Output the [x, y] coordinate of the center of the cell containing the given text.  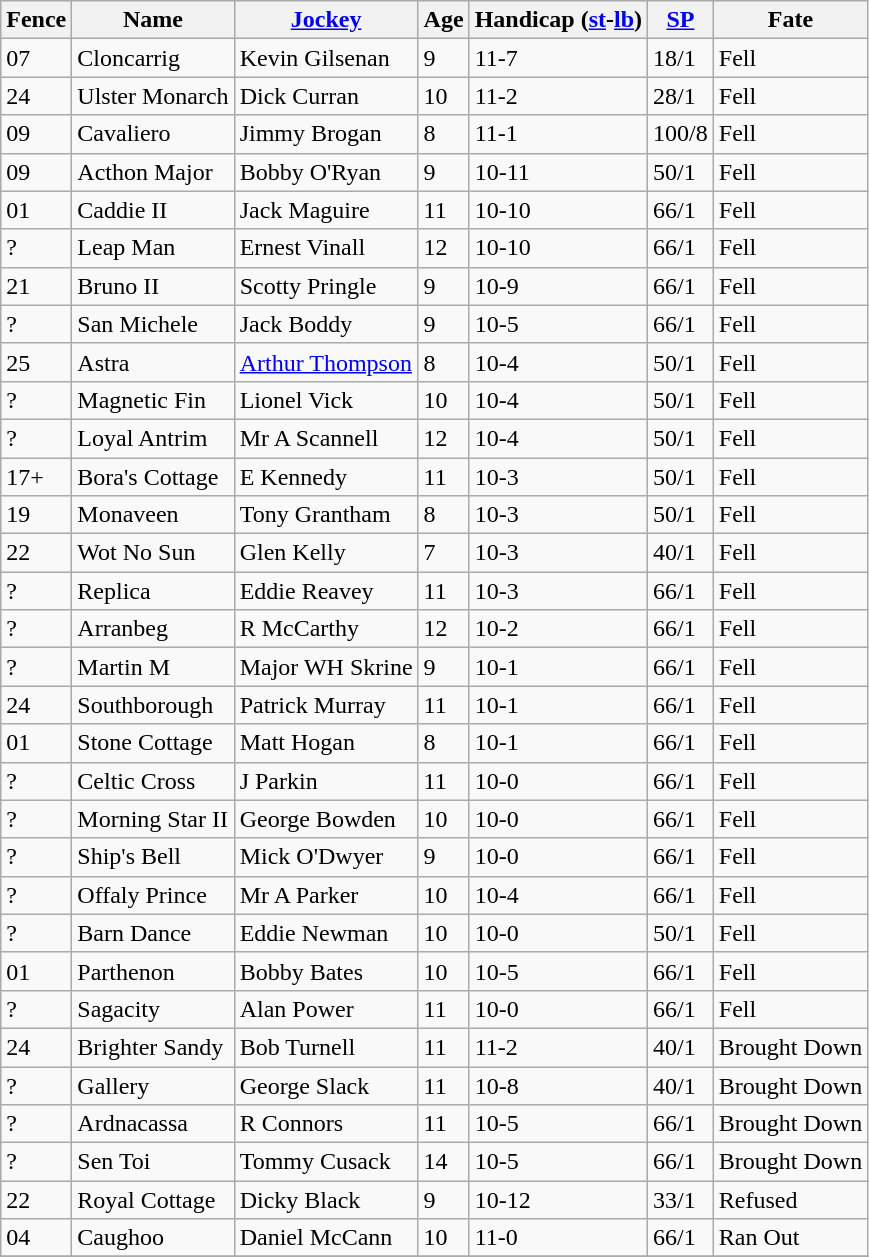
Offaly Prince [153, 895]
George Bowden [326, 819]
33/1 [681, 1200]
Brighter Sandy [153, 1047]
Magnetic Fin [153, 400]
Major WH Skrine [326, 667]
Age [444, 20]
Refused [790, 1200]
Arthur Thompson [326, 362]
Mr A Scannell [326, 438]
Stone Cottage [153, 743]
Alan Power [326, 1009]
Monaveen [153, 515]
Tommy Cusack [326, 1162]
Caddie II [153, 210]
Ulster Monarch [153, 96]
Bobby O'Ryan [326, 172]
19 [36, 515]
Cavaliero [153, 134]
18/1 [681, 58]
Martin M [153, 667]
Glen Kelly [326, 553]
R Connors [326, 1124]
Morning Star II [153, 819]
28/1 [681, 96]
SP [681, 20]
Dick Curran [326, 96]
Bobby Bates [326, 971]
10-9 [558, 286]
Bob Turnell [326, 1047]
Ardnacassa [153, 1124]
10-2 [558, 629]
Sagacity [153, 1009]
14 [444, 1162]
Loyal Antrim [153, 438]
Eddie Newman [326, 933]
Name [153, 20]
George Slack [326, 1085]
Daniel McCann [326, 1238]
07 [36, 58]
Gallery [153, 1085]
7 [444, 553]
Sen Toi [153, 1162]
Jimmy Brogan [326, 134]
11-0 [558, 1238]
Acthon Major [153, 172]
21 [36, 286]
25 [36, 362]
Lionel Vick [326, 400]
Bruno II [153, 286]
Mick O'Dwyer [326, 857]
Tony Grantham [326, 515]
10-12 [558, 1200]
11-1 [558, 134]
Celtic Cross [153, 781]
E Kennedy [326, 477]
Astra [153, 362]
Southborough [153, 705]
Caughoo [153, 1238]
Barn Dance [153, 933]
J Parkin [326, 781]
Ran Out [790, 1238]
10-11 [558, 172]
Cloncarrig [153, 58]
Ship's Bell [153, 857]
Royal Cottage [153, 1200]
Ernest Vinall [326, 248]
Scotty Pringle [326, 286]
Patrick Murray [326, 705]
Replica [153, 591]
100/8 [681, 134]
R McCarthy [326, 629]
Jack Boddy [326, 324]
Leap Man [153, 248]
Fence [36, 20]
04 [36, 1238]
Jockey [326, 20]
Eddie Reavey [326, 591]
Parthenon [153, 971]
Dicky Black [326, 1200]
Mr A Parker [326, 895]
Wot No Sun [153, 553]
11-7 [558, 58]
Kevin Gilsenan [326, 58]
Matt Hogan [326, 743]
10-8 [558, 1085]
Fate [790, 20]
17+ [36, 477]
Jack Maguire [326, 210]
Handicap (st-lb) [558, 20]
Arranbeg [153, 629]
San Michele [153, 324]
Bora's Cottage [153, 477]
